Determine the [x, y] coordinate at the center of the cell enclosing the given text.  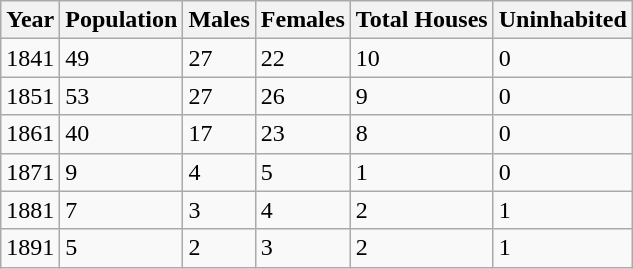
1861 [30, 134]
26 [302, 96]
17 [219, 134]
10 [422, 58]
Year [30, 20]
23 [302, 134]
49 [122, 58]
Uninhabited [562, 20]
1891 [30, 248]
53 [122, 96]
1851 [30, 96]
Males [219, 20]
7 [122, 210]
Population [122, 20]
Total Houses [422, 20]
1881 [30, 210]
40 [122, 134]
22 [302, 58]
1841 [30, 58]
8 [422, 134]
1871 [30, 172]
Females [302, 20]
